Pinpoint the cell where the given text exists, returning its (x, y) midpoint coordinate. 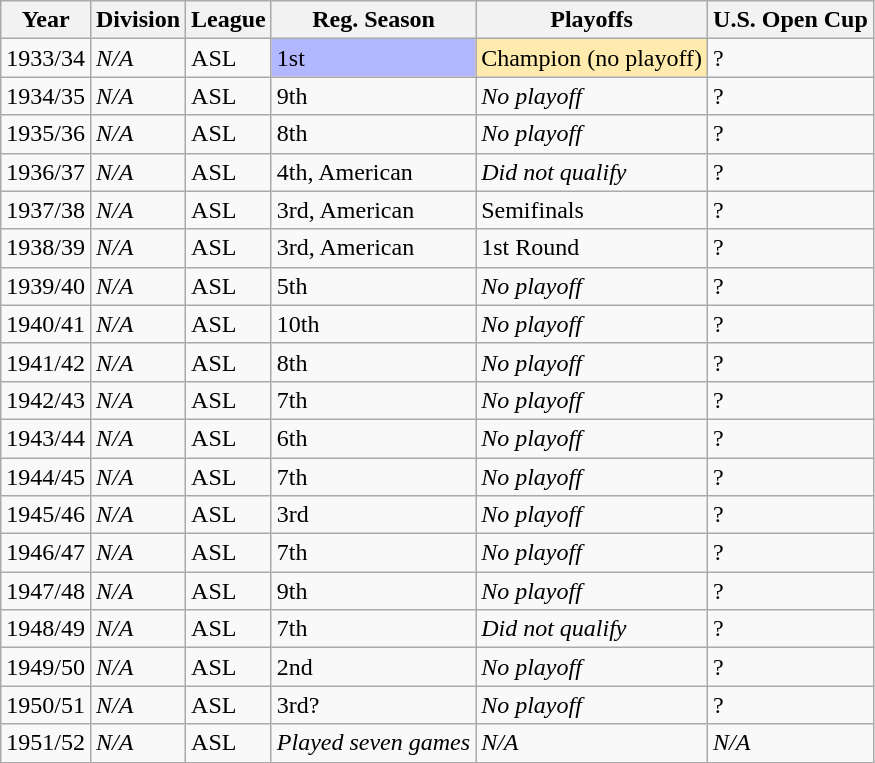
Playoffs (592, 20)
U.S. Open Cup (791, 20)
1942/43 (46, 400)
3rd? (373, 705)
1934/35 (46, 96)
4th, American (373, 172)
1947/48 (46, 591)
1946/47 (46, 553)
1940/41 (46, 324)
1933/34 (46, 58)
1st (373, 58)
Champion (no playoff) (592, 58)
Reg. Season (373, 20)
10th (373, 324)
Year (46, 20)
1936/37 (46, 172)
1944/45 (46, 477)
Semifinals (592, 210)
1938/39 (46, 248)
1950/51 (46, 705)
1941/42 (46, 362)
League (229, 20)
5th (373, 286)
1937/38 (46, 210)
1943/44 (46, 438)
1945/46 (46, 515)
1939/40 (46, 286)
1949/50 (46, 667)
2nd (373, 667)
1948/49 (46, 629)
6th (373, 438)
1935/36 (46, 134)
1st Round (592, 248)
Division (138, 20)
1951/52 (46, 743)
3rd (373, 515)
Played seven games (373, 743)
